Pinpoint the cell where the given text exists, returning its [X, Y] midpoint coordinate. 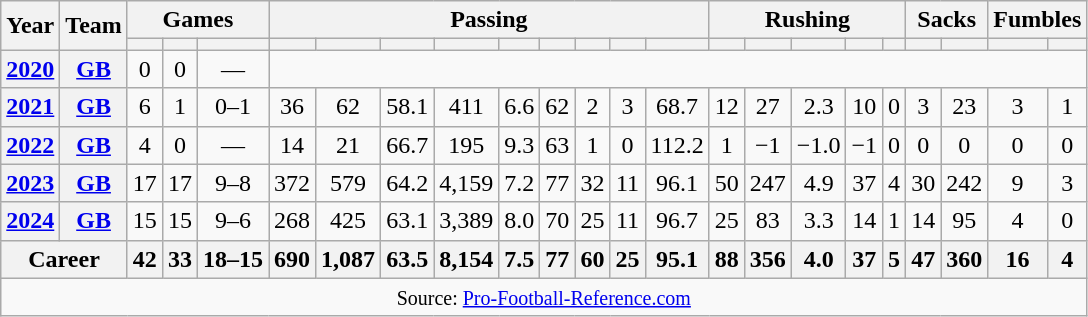
360 [964, 259]
579 [348, 183]
8.0 [520, 221]
2 [592, 107]
Career [64, 259]
9–8 [232, 183]
36 [292, 107]
66.7 [408, 145]
58.1 [408, 107]
83 [768, 221]
32 [592, 183]
70 [558, 221]
68.7 [677, 107]
63.5 [408, 259]
247 [768, 183]
8,154 [466, 259]
27 [768, 107]
6.6 [520, 107]
64.2 [408, 183]
2022 [30, 145]
30 [924, 183]
5 [894, 259]
16 [1018, 259]
3,389 [466, 221]
21 [348, 145]
9–6 [232, 221]
Sacks [947, 20]
372 [292, 183]
96.1 [677, 183]
2023 [30, 183]
268 [292, 221]
3.3 [818, 221]
Games [198, 20]
1,087 [348, 259]
33 [180, 259]
7.2 [520, 183]
23 [964, 107]
Fumbles [1038, 20]
47 [924, 259]
112.2 [677, 145]
356 [768, 259]
Rushing [807, 20]
95 [964, 221]
Year [30, 26]
4.9 [818, 183]
6 [144, 107]
50 [726, 183]
42 [144, 259]
95.1 [677, 259]
425 [348, 221]
4.0 [818, 259]
12 [726, 107]
2.3 [818, 107]
9.3 [520, 145]
Passing [490, 20]
0–1 [232, 107]
−1.0 [818, 145]
2020 [30, 69]
2021 [30, 107]
411 [466, 107]
195 [466, 145]
60 [592, 259]
63 [558, 145]
96.7 [677, 221]
Source: Pro-Football-Reference.com [544, 297]
18–15 [232, 259]
242 [964, 183]
88 [726, 259]
7.5 [520, 259]
63.1 [408, 221]
10 [864, 107]
9 [1018, 183]
4,159 [466, 183]
2024 [30, 221]
Team [94, 26]
690 [292, 259]
